Scan for the cell matching the given text and deliver its [x, y] coordinate at center. 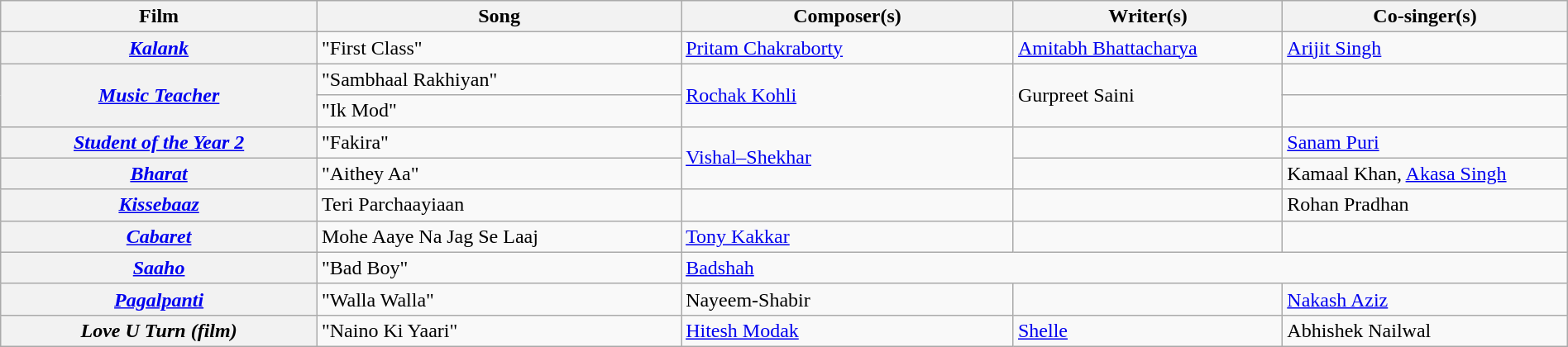
Co-singer(s) [1425, 17]
"Aithey Aa" [499, 173]
Pagalpanti [159, 299]
Kamaal Khan, Akasa Singh [1425, 173]
Song [499, 17]
Badshah [1125, 268]
Music Teacher [159, 95]
Mohe Aaye Na Jag Se Laaj [499, 236]
Composer(s) [848, 17]
Nakash Aziz [1425, 299]
Bharat [159, 173]
Hitesh Modak [848, 330]
"Bad Boy" [499, 268]
Kissebaaz [159, 205]
Student of the Year 2 [159, 142]
Tony Kakkar [848, 236]
"Naino Ki Yaari" [499, 330]
Arijit Singh [1425, 48]
Nayeem-Shabir [848, 299]
"Fakira" [499, 142]
Abhishek Nailwal [1425, 330]
Writer(s) [1148, 17]
Gurpreet Saini [1148, 95]
"Walla Walla" [499, 299]
Cabaret [159, 236]
"Sambhaal Rakhiyan" [499, 79]
Teri Parchaayiaan [499, 205]
Sanam Puri [1425, 142]
Film [159, 17]
"First Class" [499, 48]
Kalank [159, 48]
Amitabh Bhattacharya [1148, 48]
Rohan Pradhan [1425, 205]
Saaho [159, 268]
Shelle [1148, 330]
Vishal–Shekhar [848, 158]
Love U Turn (film) [159, 330]
Rochak Kohli [848, 95]
Pritam Chakraborty [848, 48]
"Ik Mod" [499, 111]
